Pinpoint the cell where the given text exists, returning its [x, y] midpoint coordinate. 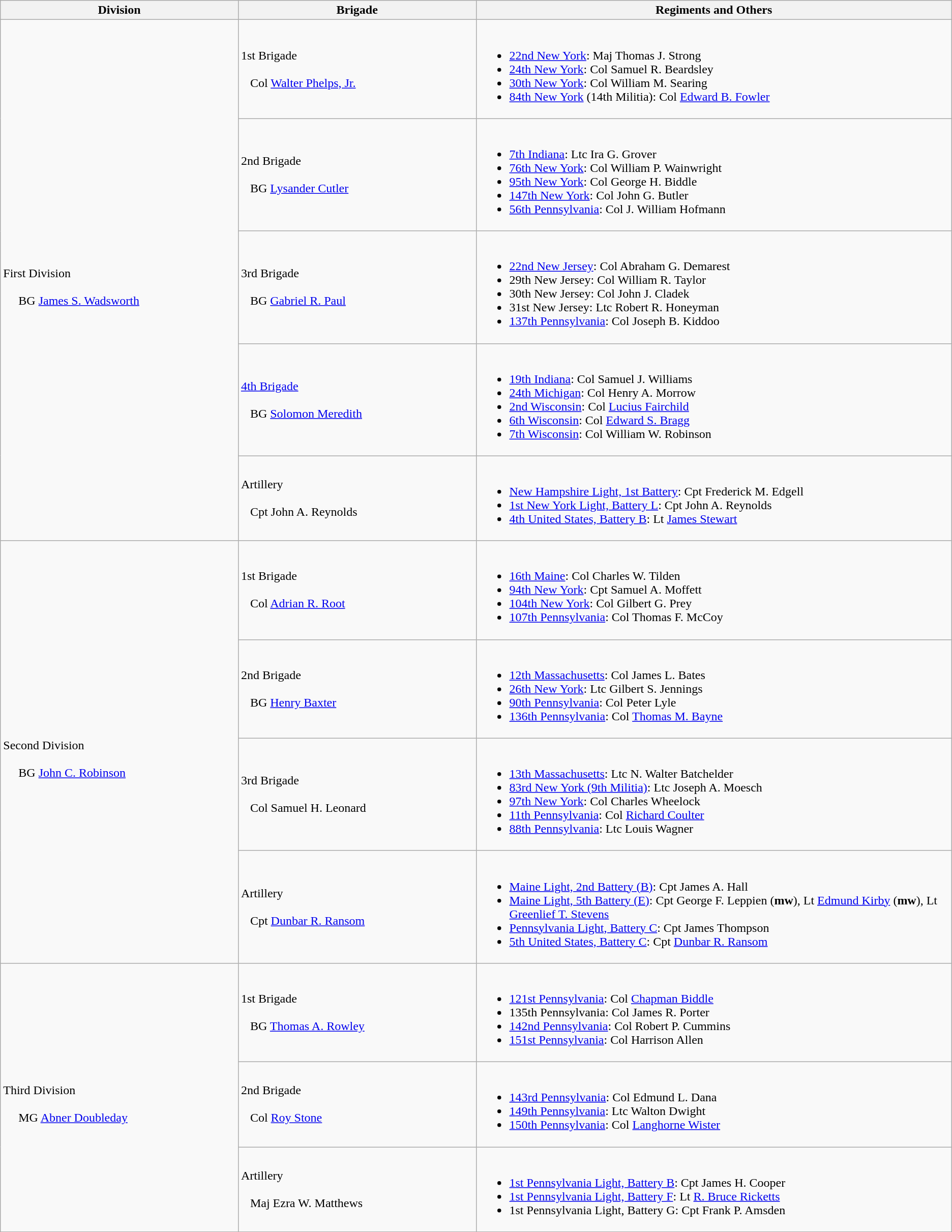
Second Division BG John C. Robinson [120, 752]
Regiments and Others [714, 10]
2nd Brigade BG Lysander Cutler [357, 175]
Division [120, 10]
2nd Brigade BG Henry Baxter [357, 689]
1st Brigade Col Adrian R. Root [357, 590]
1st Brigade Col Walter Phelps, Jr. [357, 69]
Artillery Maj Ezra W. Matthews [357, 1189]
3rd Brigade Col Samuel H. Leonard [357, 795]
1st Brigade BG Thomas A. Rowley [357, 1012]
2nd Brigade Col Roy Stone [357, 1104]
Artillery Cpt John A. Reynolds [357, 498]
143rd Pennsylvania: Col Edmund L. Dana149th Pennsylvania: Ltc Walton Dwight150th Pennsylvania: Col Langhorne Wister [714, 1104]
3rd Brigade BG Gabriel R. Paul [357, 287]
Brigade [357, 10]
Artillery Cpt Dunbar R. Ransom [357, 906]
16th Maine: Col Charles W. Tilden94th New York: Cpt Samuel A. Moffett104th New York: Col Gilbert G. Prey107th Pennsylvania: Col Thomas F. McCoy [714, 590]
4th Brigade BG Solomon Meredith [357, 400]
12th Massachusetts: Col James L. Bates26th New York: Ltc Gilbert S. Jennings90th Pennsylvania: Col Peter Lyle136th Pennsylvania: Col Thomas M. Bayne [714, 689]
First Division BG James S. Wadsworth [120, 280]
Third Division MG Abner Doubleday [120, 1097]
